Locate the cell with the specified text and output its [x, y] center coordinate. 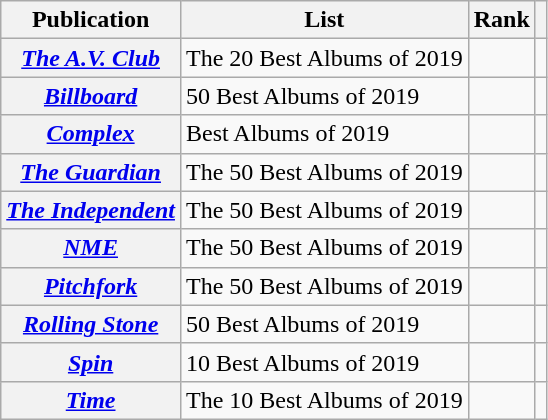
Publication [91, 20]
Billboard [91, 96]
The 20 Best Albums of 2019 [324, 58]
List [324, 20]
Spin [91, 362]
The Independent [91, 210]
The 10 Best Albums of 2019 [324, 400]
The Guardian [91, 172]
Complex [91, 134]
Pitchfork [91, 286]
Rank [502, 20]
10 Best Albums of 2019 [324, 362]
Best Albums of 2019 [324, 134]
Time [91, 400]
The A.V. Club [91, 58]
Rolling Stone [91, 324]
NME [91, 248]
